For the text-containing cell, return its midpoint in [x, y] coordinate format. 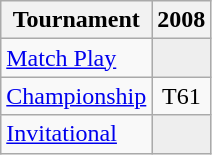
Tournament [76, 20]
Championship [76, 96]
Invitational [76, 134]
Match Play [76, 58]
T61 [182, 96]
2008 [182, 20]
